Return the (X, Y) coordinate for the center point of the cell that contains the specified text.  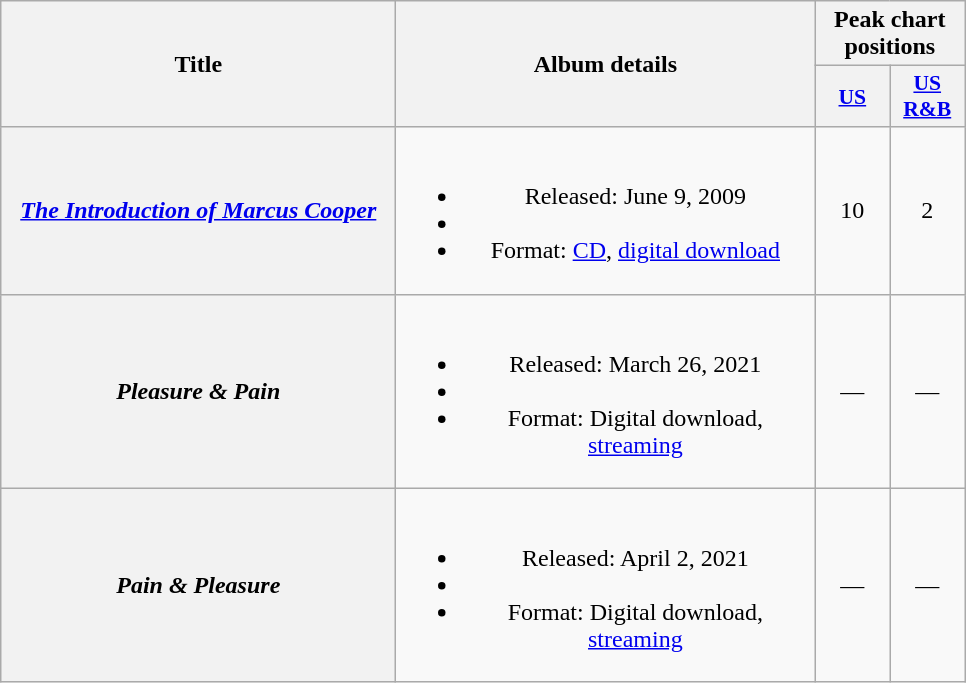
Released: April 2, 2021Format: Digital download, streaming (606, 585)
Pain & Pleasure (198, 585)
The Introduction of Marcus Cooper (198, 210)
Released: June 9, 2009Format: CD, digital download (606, 210)
10 (852, 210)
Pleasure & Pain (198, 391)
Released: March 26, 2021Format: Digital download, streaming (606, 391)
2 (928, 210)
US (852, 96)
USR&B (928, 96)
Title (198, 64)
Peak chart positions (890, 34)
Album details (606, 64)
